Locate the cell with the specified text and output its (x, y) center coordinate. 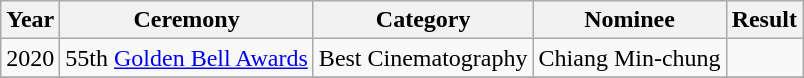
Best Cinematography (423, 58)
55th Golden Bell Awards (187, 58)
Result (764, 20)
Nominee (630, 20)
Category (423, 20)
Chiang Min-chung (630, 58)
Year (30, 20)
Ceremony (187, 20)
2020 (30, 58)
